Output the (x, y) coordinate of the center of the cell containing the given text.  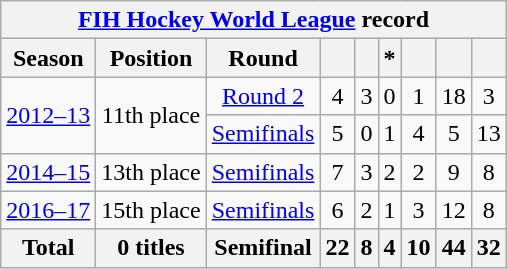
* (390, 58)
12 (454, 210)
9 (454, 172)
22 (338, 248)
32 (488, 248)
Total (48, 248)
11th place (151, 115)
Position (151, 58)
2012–13 (48, 115)
15th place (151, 210)
6 (338, 210)
2014–15 (48, 172)
2016–17 (48, 210)
7 (338, 172)
0 titles (151, 248)
Season (48, 58)
44 (454, 248)
Round (263, 58)
18 (454, 96)
Round 2 (263, 96)
13th place (151, 172)
13 (488, 134)
FIH Hockey World League record (254, 20)
Semifinal (263, 248)
10 (418, 248)
